Determine the (X, Y) coordinate at the center of the cell enclosing the given text.  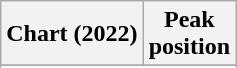
Peakposition (189, 34)
Chart (2022) (72, 34)
